Output the (X, Y) coordinate of the center of the cell containing the given text.  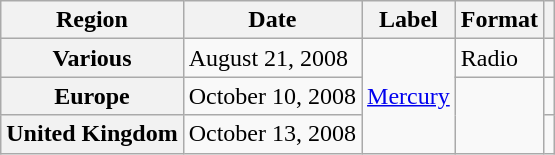
Region (92, 20)
October 13, 2008 (272, 134)
Mercury (409, 96)
Format (499, 20)
August 21, 2008 (272, 58)
October 10, 2008 (272, 96)
Date (272, 20)
United Kingdom (92, 134)
Label (409, 20)
Europe (92, 96)
Various (92, 58)
Radio (499, 58)
